From the cell containing the given text, extract its center point as [x, y] coordinate. 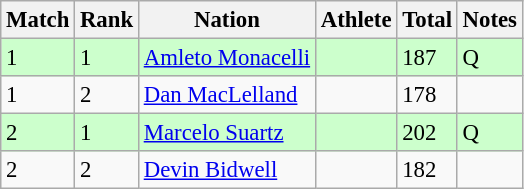
Dan MacLelland [226, 95]
202 [427, 133]
Match [38, 20]
Marcelo Suartz [226, 133]
Rank [107, 20]
Nation [226, 20]
Notes [490, 20]
Athlete [356, 20]
Devin Bidwell [226, 170]
182 [427, 170]
187 [427, 58]
178 [427, 95]
Total [427, 20]
Amleto Monacelli [226, 58]
